Output the [X, Y] coordinate of the center of the cell containing the given text.  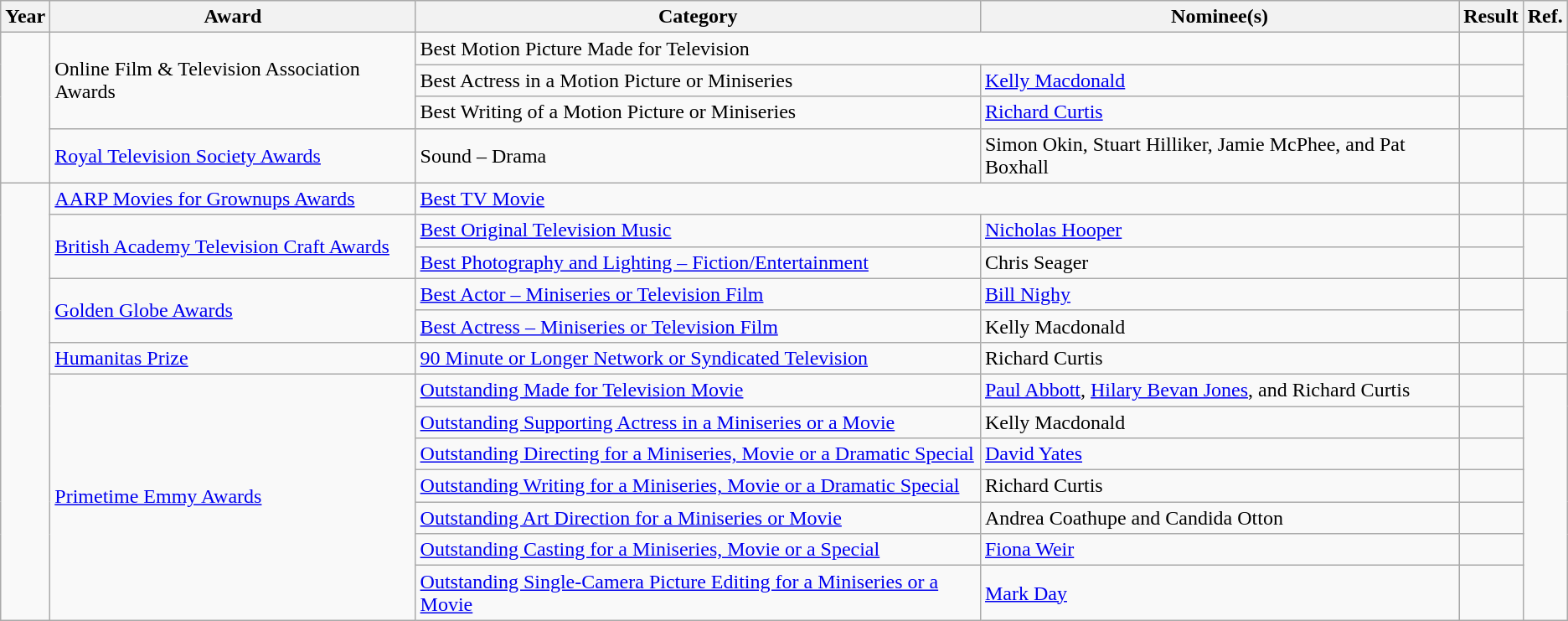
Outstanding Single-Camera Picture Editing for a Miniseries or a Movie [698, 593]
Mark Day [1220, 593]
Ref. [1545, 17]
Best TV Movie [937, 199]
Best Actress in a Motion Picture or Miniseries [698, 80]
AARP Movies for Grownups Awards [233, 199]
Royal Television Society Awards [233, 156]
Paul Abbott, Hilary Bevan Jones, and Richard Curtis [1220, 390]
Best Original Television Music [698, 230]
Outstanding Made for Television Movie [698, 390]
Best Actress – Miniseries or Television Film [698, 326]
Golden Globe Awards [233, 310]
Best Actor – Miniseries or Television Film [698, 294]
Nominee(s) [1220, 17]
Fiona Weir [1220, 550]
David Yates [1220, 454]
Outstanding Casting for a Miniseries, Movie or a Special [698, 550]
Chris Seager [1220, 262]
British Academy Television Craft Awards [233, 246]
Outstanding Supporting Actress in a Miniseries or a Movie [698, 422]
Category [698, 17]
Best Photography and Lighting – Fiction/Entertainment [698, 262]
Outstanding Art Direction for a Miniseries or Movie [698, 518]
Outstanding Writing for a Miniseries, Movie or a Dramatic Special [698, 486]
90 Minute or Longer Network or Syndicated Television [698, 358]
Year [25, 17]
Online Film & Television Association Awards [233, 80]
Simon Okin, Stuart Hilliker, Jamie McPhee, and Pat Boxhall [1220, 156]
Andrea Coathupe and Candida Otton [1220, 518]
Outstanding Directing for a Miniseries, Movie or a Dramatic Special [698, 454]
Nicholas Hooper [1220, 230]
Sound – Drama [698, 156]
Award [233, 17]
Result [1491, 17]
Best Writing of a Motion Picture or Miniseries [698, 112]
Primetime Emmy Awards [233, 496]
Bill Nighy [1220, 294]
Best Motion Picture Made for Television [937, 49]
Humanitas Prize [233, 358]
